Return [X, Y] of the center of cell containing provided text 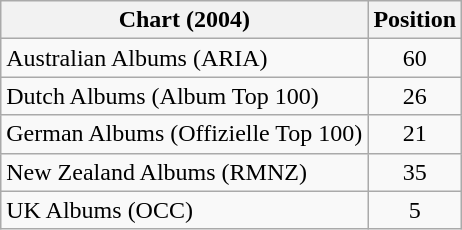
German Albums (Offizielle Top 100) [184, 134]
Australian Albums (ARIA) [184, 58]
5 [415, 210]
UK Albums (OCC) [184, 210]
Position [415, 20]
60 [415, 58]
21 [415, 134]
Dutch Albums (Album Top 100) [184, 96]
35 [415, 172]
Chart (2004) [184, 20]
New Zealand Albums (RMNZ) [184, 172]
26 [415, 96]
